Extract the [X, Y] coordinate from the center of the cell holding the provided text.  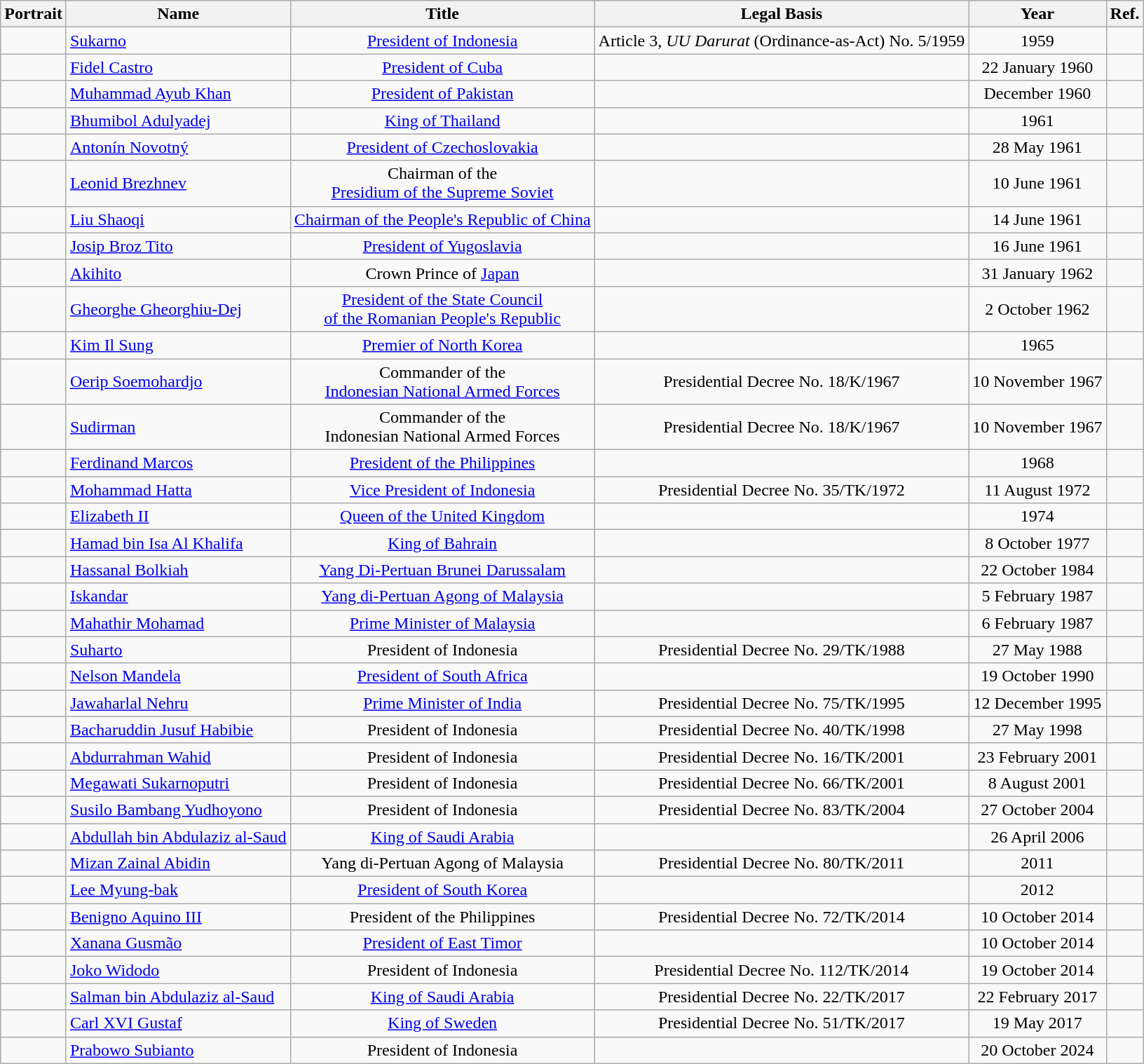
Prime Minister of Malaysia [442, 623]
President of Cuba [442, 67]
19 October 2014 [1037, 970]
Queen of the United Kingdom [442, 517]
King of Thailand [442, 121]
Title [442, 14]
President of the State Councilof the Romanian People's Republic [442, 308]
12 December 1995 [1037, 703]
King of Sweden [442, 1023]
Prime Minister of India [442, 703]
Yang Di-Pertuan Brunei Darussalam [442, 570]
Susilo Bambang Yudhoyono [178, 810]
27 October 2004 [1037, 810]
Gheorghe Gheorghiu-Dej [178, 308]
Suharto [178, 650]
Bhumibol Adulyadej [178, 121]
Presidential Decree No. 40/TK/1998 [782, 730]
27 May 1988 [1037, 650]
Chairman of the People's Republic of China [442, 219]
1974 [1037, 517]
Fidel Castro [178, 67]
Legal Basis [782, 14]
19 May 2017 [1037, 1023]
December 1960 [1037, 94]
Mizan Zainal Abidin [178, 864]
26 April 2006 [1037, 836]
Lee Myung-bak [178, 890]
King of Bahrain [442, 543]
President of East Timor [442, 943]
2 October 1962 [1037, 308]
22 October 1984 [1037, 570]
Presidential Decree No. 51/TK/2017 [782, 1023]
Nelson Mandela [178, 676]
Jawaharlal Nehru [178, 703]
Portrait [34, 14]
1968 [1037, 463]
28 May 1961 [1037, 147]
Presidential Decree No. 35/TK/1972 [782, 490]
Presidential Decree No. 16/TK/2001 [782, 756]
Presidential Decree No. 112/TK/2014 [782, 970]
President of Czechoslovakia [442, 147]
President of Pakistan [442, 94]
Ref. [1124, 14]
Megawati Sukarnoputri [178, 783]
Presidential Decree No. 72/TK/2014 [782, 917]
Elizabeth II [178, 517]
Crown Prince of Japan [442, 273]
Liu Shaoqi [178, 219]
Presidential Decree No. 22/TK/2017 [782, 997]
1965 [1037, 345]
14 June 1961 [1037, 219]
Hamad bin Isa Al Khalifa [178, 543]
22 January 1960 [1037, 67]
Kim Il Sung [178, 345]
Abdurrahman Wahid [178, 756]
Hassanal Bolkiah [178, 570]
19 October 1990 [1037, 676]
Josip Broz Tito [178, 246]
10 June 1961 [1037, 184]
Muhammad Ayub Khan [178, 94]
27 May 1998 [1037, 730]
31 January 1962 [1037, 273]
11 August 1972 [1037, 490]
Presidential Decree No. 75/TK/1995 [782, 703]
Antonín Novotný [178, 147]
Premier of North Korea [442, 345]
Presidential Decree No. 83/TK/2004 [782, 810]
Sudirman [178, 428]
2011 [1037, 864]
Year [1037, 14]
8 August 2001 [1037, 783]
President of South Korea [442, 890]
20 October 2024 [1037, 1050]
Presidential Decree No. 66/TK/2001 [782, 783]
Article 3, UU Darurat (Ordinance-as-Act) No. 5/1959 [782, 41]
Akihito [178, 273]
2012 [1037, 890]
23 February 2001 [1037, 756]
Xanana Gusmão [178, 943]
Prabowo Subianto [178, 1050]
Carl XVI Gustaf [178, 1023]
Sukarno [178, 41]
22 February 2017 [1037, 997]
Benigno Aquino III [178, 917]
Joko Widodo [178, 970]
Bacharuddin Jusuf Habibie [178, 730]
Ferdinand Marcos [178, 463]
1959 [1037, 41]
Presidential Decree No. 80/TK/2011 [782, 864]
Abdullah bin Abdulaziz al-Saud [178, 836]
President of Yugoslavia [442, 246]
Oerip Soemohardjo [178, 381]
8 October 1977 [1037, 543]
Leonid Brezhnev [178, 184]
Name [178, 14]
16 June 1961 [1037, 246]
Presidential Decree No. 29/TK/1988 [782, 650]
6 February 1987 [1037, 623]
Mohammad Hatta [178, 490]
Chairman of thePresidium of the Supreme Soviet [442, 184]
President of South Africa [442, 676]
Salman bin Abdulaziz al-Saud [178, 997]
Vice President of Indonesia [442, 490]
Mahathir Mohamad [178, 623]
1961 [1037, 121]
Iskandar [178, 596]
5 February 1987 [1037, 596]
